From the cell containing the given text, extract its center point as (X, Y) coordinate. 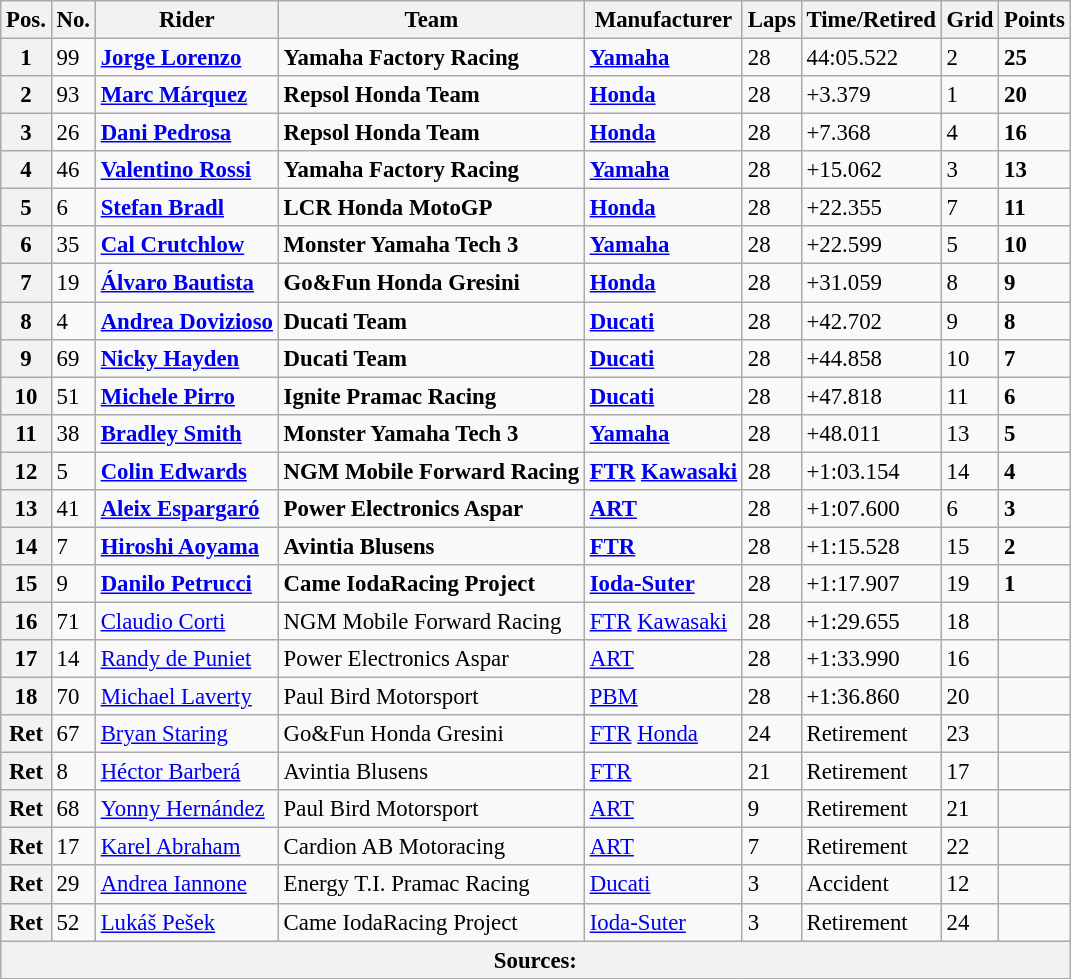
Stefan Bradl (186, 208)
Marc Márquez (186, 95)
Michael Laverty (186, 697)
Cal Crutchlow (186, 245)
Jorge Lorenzo (186, 58)
Lukáš Pešek (186, 922)
+1:29.655 (871, 621)
Rider (186, 20)
38 (73, 433)
+42.702 (871, 321)
Héctor Barberá (186, 772)
+3.379 (871, 95)
70 (73, 697)
LCR Honda MotoGP (431, 208)
Hiroshi Aoyama (186, 546)
41 (73, 509)
26 (73, 133)
Grid (970, 20)
+31.059 (871, 283)
71 (73, 621)
Valentino Rossi (186, 170)
Laps (772, 20)
+47.818 (871, 396)
Michele Pirro (186, 396)
+1:15.528 (871, 546)
Colin Edwards (186, 471)
+22.355 (871, 208)
Points (1034, 20)
Randy de Puniet (186, 659)
Time/Retired (871, 20)
+1:36.860 (871, 697)
25 (1034, 58)
+1:07.600 (871, 509)
93 (73, 95)
67 (73, 734)
Bradley Smith (186, 433)
Yonny Hernández (186, 809)
35 (73, 245)
29 (73, 885)
Manufacturer (663, 20)
Nicky Hayden (186, 358)
Accident (871, 885)
+15.062 (871, 170)
+22.599 (871, 245)
+7.368 (871, 133)
52 (73, 922)
69 (73, 358)
Sources: (536, 960)
68 (73, 809)
Claudio Corti (186, 621)
No. (73, 20)
Danilo Petrucci (186, 584)
46 (73, 170)
+48.011 (871, 433)
+1:03.154 (871, 471)
+44.858 (871, 358)
Andrea Iannone (186, 885)
Aleix Espargaró (186, 509)
44:05.522 (871, 58)
Team (431, 20)
+1:17.907 (871, 584)
99 (73, 58)
Ignite Pramac Racing (431, 396)
51 (73, 396)
FTR Honda (663, 734)
PBM (663, 697)
23 (970, 734)
Cardion AB Motoracing (431, 847)
Energy T.I. Pramac Racing (431, 885)
Andrea Dovizioso (186, 321)
Dani Pedrosa (186, 133)
Pos. (26, 20)
22 (970, 847)
Karel Abraham (186, 847)
+1:33.990 (871, 659)
Álvaro Bautista (186, 283)
Bryan Staring (186, 734)
